Search for the cell housing the specified text and yield its [x, y] center coordinate. 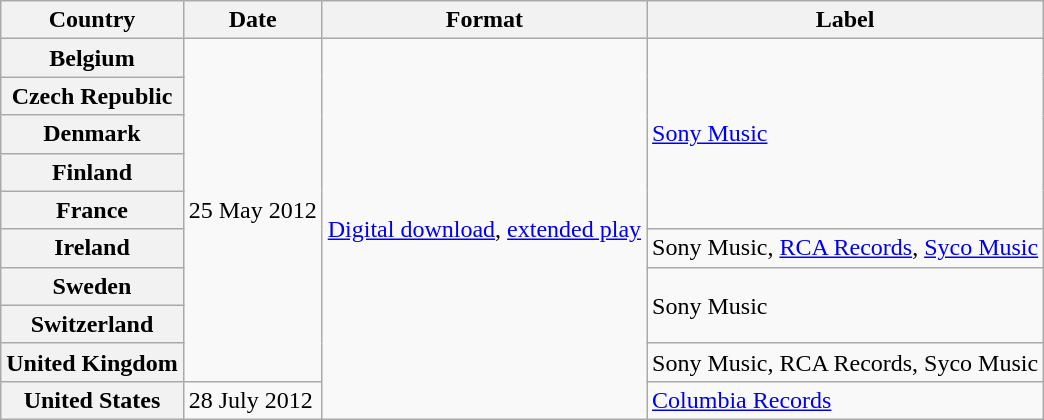
United States [92, 400]
Label [846, 20]
Digital download, extended play [484, 230]
Belgium [92, 58]
Format [484, 20]
Columbia Records [846, 400]
Switzerland [92, 324]
Sweden [92, 286]
25 May 2012 [252, 210]
Date [252, 20]
United Kingdom [92, 362]
France [92, 210]
Denmark [92, 134]
Ireland [92, 248]
Czech Republic [92, 96]
28 July 2012 [252, 400]
Country [92, 20]
Finland [92, 172]
